Search for the cell housing the specified text and yield its [X, Y] center coordinate. 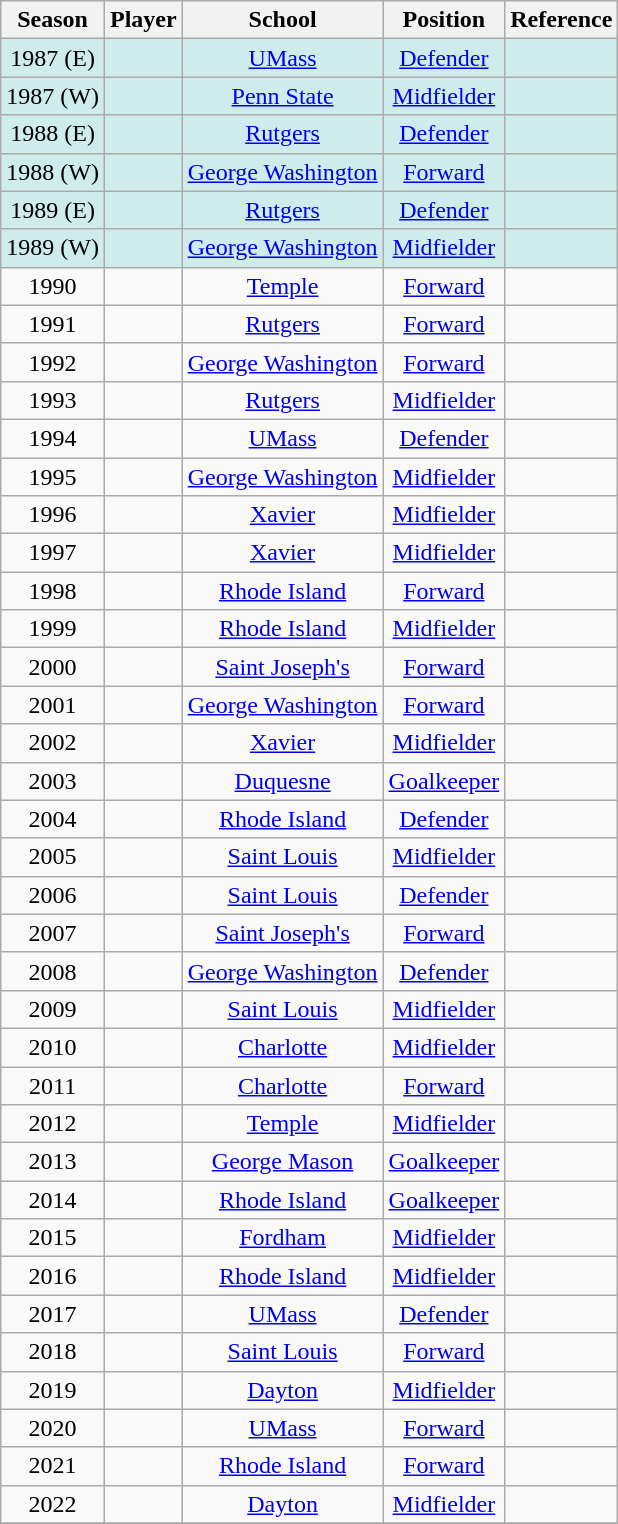
2018 [53, 1352]
2004 [53, 819]
Penn State [282, 96]
2007 [53, 933]
2019 [53, 1390]
2017 [53, 1314]
1996 [53, 515]
1990 [53, 286]
2001 [53, 705]
Duquesne [282, 781]
1993 [53, 400]
Season [53, 20]
Position [444, 20]
2002 [53, 743]
2020 [53, 1428]
2013 [53, 1162]
2012 [53, 1124]
1989 (E) [53, 210]
2008 [53, 971]
2000 [53, 667]
1994 [53, 438]
2005 [53, 857]
1995 [53, 477]
2011 [53, 1085]
1987 (E) [53, 58]
1997 [53, 553]
2003 [53, 781]
2006 [53, 895]
Reference [562, 20]
2014 [53, 1200]
1987 (W) [53, 96]
1988 (W) [53, 172]
1989 (W) [53, 248]
2021 [53, 1466]
George Mason [282, 1162]
1991 [53, 324]
School [282, 20]
1998 [53, 591]
2016 [53, 1276]
2009 [53, 1009]
1992 [53, 362]
2010 [53, 1047]
2022 [53, 1504]
1988 (E) [53, 134]
1999 [53, 629]
Player [143, 20]
2015 [53, 1238]
Fordham [282, 1238]
